For the text-containing cell, return its midpoint in [x, y] coordinate format. 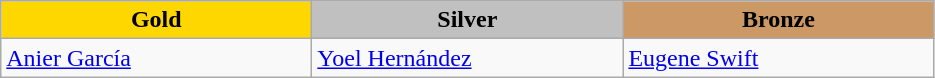
Anier García [156, 58]
Yoel Hernández [468, 58]
Bronze [778, 20]
Gold [156, 20]
Eugene Swift [778, 58]
Silver [468, 20]
